For the text-containing cell, return its midpoint in [X, Y] coordinate format. 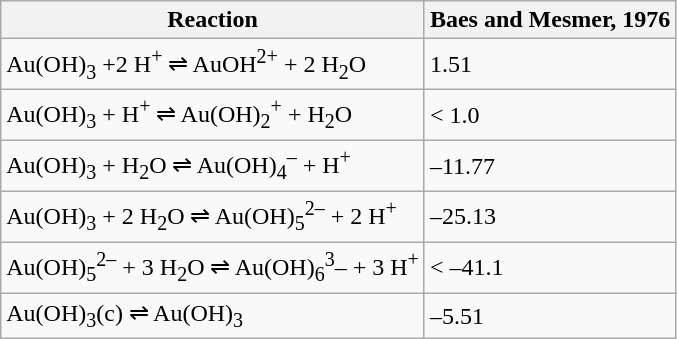
–5.51 [550, 316]
Au(OH)3 + H2O ⇌ Au(OH)4– + H+ [213, 166]
1.51 [550, 64]
Au(OH)3(c) ⇌ Au(OH)3 [213, 316]
Au(OH)52– + 3 H2O ⇌ Au(OH)63– + 3 H+ [213, 268]
Baes and Mesmer, 1976 [550, 20]
–11.77 [550, 166]
< –41.1 [550, 268]
–25.13 [550, 216]
< 1.0 [550, 116]
Reaction [213, 20]
Au(OH)3 +2 H+ ⇌ AuOH2+ + 2 H2O [213, 64]
Au(OH)3 + 2 H2O ⇌ Au(OH)52– + 2 H+ [213, 216]
Au(OH)3 + H+ ⇌ Au(OH)2+ + H2O [213, 116]
